Capture the cell that displays the provided text and extract its [x, y] central coordinate. 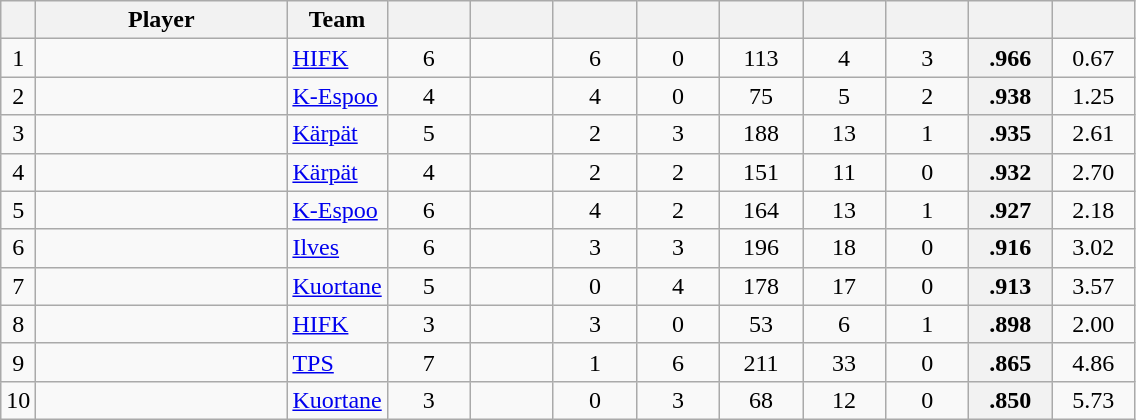
17 [844, 286]
2.00 [1094, 324]
3.02 [1094, 248]
.850 [1010, 400]
4.86 [1094, 362]
.938 [1010, 96]
164 [760, 210]
11 [844, 172]
.913 [1010, 286]
68 [760, 400]
.865 [1010, 362]
18 [844, 248]
211 [760, 362]
5.73 [1094, 400]
.966 [1010, 58]
Team [337, 20]
53 [760, 324]
75 [760, 96]
2.18 [1094, 210]
.935 [1010, 134]
Player [162, 20]
8 [18, 324]
12 [844, 400]
2.61 [1094, 134]
196 [760, 248]
2.70 [1094, 172]
0.67 [1094, 58]
151 [760, 172]
.927 [1010, 210]
188 [760, 134]
3.57 [1094, 286]
.916 [1010, 248]
Ilves [337, 248]
113 [760, 58]
10 [18, 400]
178 [760, 286]
.898 [1010, 324]
1.25 [1094, 96]
.932 [1010, 172]
33 [844, 362]
TPS [337, 362]
9 [18, 362]
